Extract the (X, Y) coordinate from the center of the cell holding the provided text.  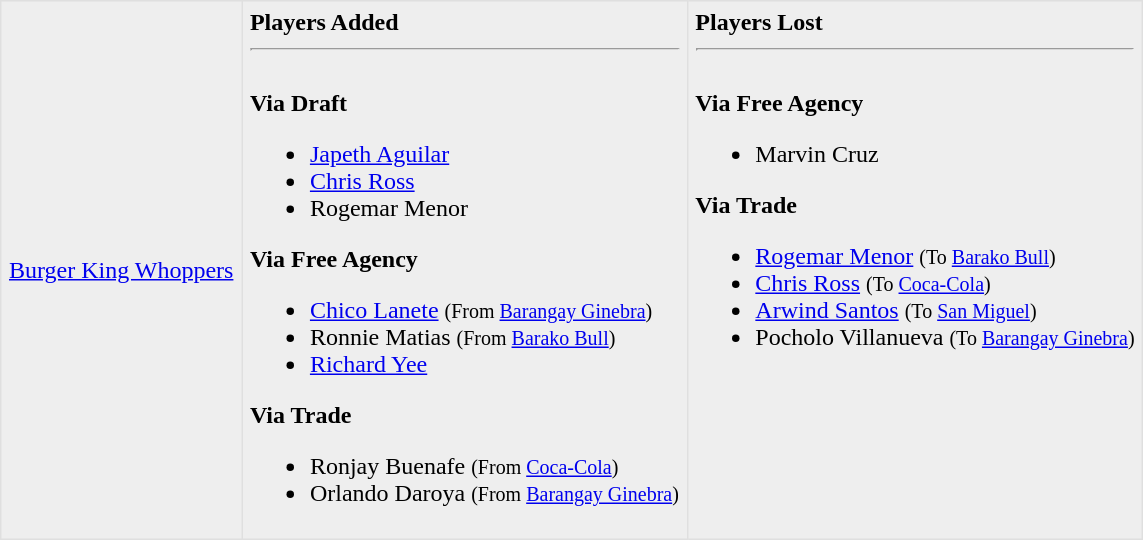
Burger King Whoppers (122, 270)
